Return (x, y) of the center of cell containing provided text 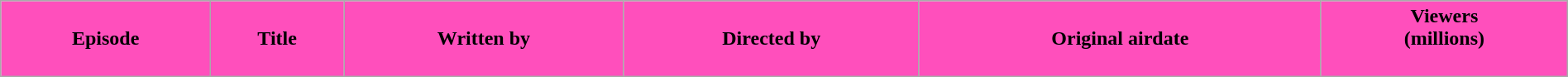
Episode (106, 39)
Title (278, 39)
Viewers(millions) (1444, 39)
Directed by (771, 39)
Written by (485, 39)
Original airdate (1120, 39)
